Detect which cell encompasses the target text, then output its [x, y] center coordinate. 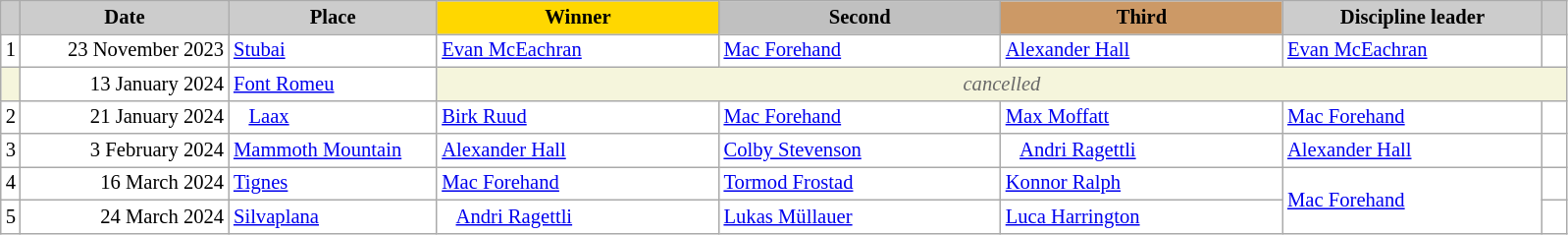
13 January 2024 [125, 84]
Stubai [333, 50]
1 [11, 50]
Tormod Frostad [860, 183]
Place [333, 17]
2 [11, 117]
21 January 2024 [125, 117]
Max Moffatt [1142, 117]
cancelled [1001, 84]
Laax [333, 117]
Lukas Müllauer [860, 216]
Third [1142, 17]
Font Romeu [333, 84]
Luca Harrington [1142, 216]
Tignes [333, 183]
Discipline leader [1413, 17]
Mammoth Mountain [333, 150]
3 [11, 150]
Konnor Ralph [1142, 183]
Date [125, 17]
16 March 2024 [125, 183]
5 [11, 216]
24 March 2024 [125, 216]
Birk Ruud [577, 117]
3 February 2024 [125, 150]
Winner [577, 17]
Silvaplana [333, 216]
23 November 2023 [125, 50]
4 [11, 183]
Second [860, 17]
Colby Stevenson [860, 150]
